Capture the cell that displays the provided text and extract its [X, Y] central coordinate. 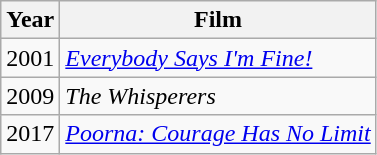
Film [218, 20]
2009 [30, 96]
Poorna: Courage Has No Limit [218, 134]
2001 [30, 58]
Year [30, 20]
Everybody Says I'm Fine! [218, 58]
2017 [30, 134]
The Whisperers [218, 96]
